Pinpoint the cell where the given text exists, returning its (x, y) midpoint coordinate. 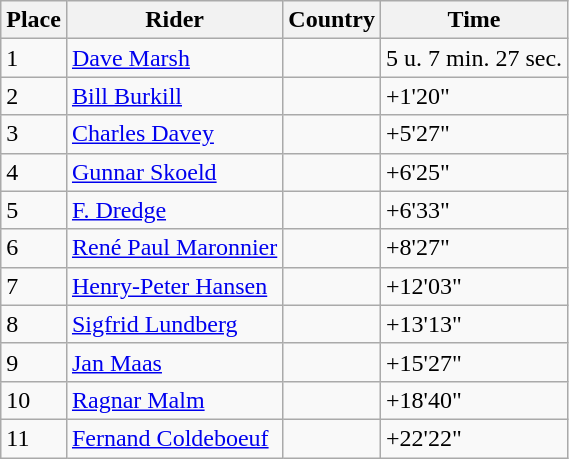
1 (34, 58)
+6'33" (474, 210)
9 (34, 362)
Jan Maas (174, 362)
4 (34, 172)
6 (34, 248)
+8'27" (474, 248)
+13'13" (474, 324)
Gunnar Skoeld (174, 172)
+5'27" (474, 134)
Dave Marsh (174, 58)
René Paul Maronnier (174, 248)
3 (34, 134)
Sigfrid Lundberg (174, 324)
Place (34, 20)
Bill Burkill (174, 96)
Ragnar Malm (174, 400)
8 (34, 324)
Time (474, 20)
11 (34, 438)
7 (34, 286)
10 (34, 400)
F. Dredge (174, 210)
+18'40" (474, 400)
Fernand Coldeboeuf (174, 438)
+22'22" (474, 438)
Charles Davey (174, 134)
+6'25" (474, 172)
+12'03" (474, 286)
Country (332, 20)
Henry-Peter Hansen (174, 286)
+1'20" (474, 96)
2 (34, 96)
+15'27" (474, 362)
Rider (174, 20)
5 u. 7 min. 27 sec. (474, 58)
5 (34, 210)
